From the cell containing the given text, extract its center point as (X, Y) coordinate. 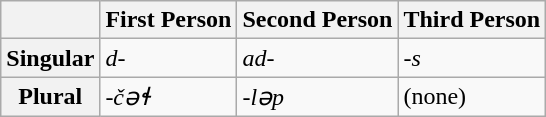
-s (472, 58)
Third Person (472, 20)
ad- (318, 58)
-ləp (318, 97)
d- (168, 58)
(none) (472, 97)
Second Person (318, 20)
Singular (50, 58)
Plural (50, 97)
First Person (168, 20)
-čəɬ (168, 97)
